For the text-containing cell, return its midpoint in [X, Y] coordinate format. 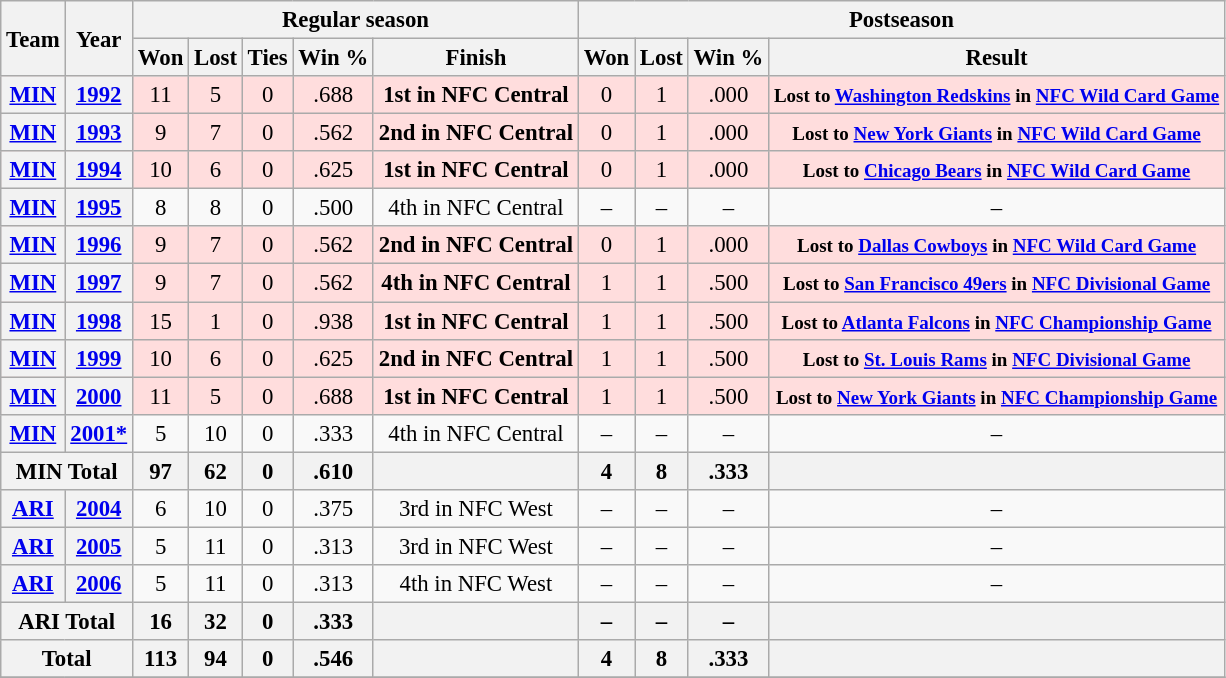
4th in NFC West [476, 584]
Postseason [901, 20]
1998 [99, 321]
Ties [268, 58]
Lost to New York Giants in NFC Wild Card Game [997, 133]
Team [33, 38]
2005 [99, 546]
1994 [99, 170]
15 [160, 321]
Lost to Atlanta Falcons in NFC Championship Game [997, 321]
2004 [99, 509]
Lost to Dallas Cowboys in NFC Wild Card Game [997, 245]
.546 [333, 659]
1995 [99, 208]
94 [216, 659]
16 [160, 621]
.610 [333, 471]
Lost to New York Giants in NFC Championship Game [997, 396]
MIN Total [67, 471]
Lost to Chicago Bears in NFC Wild Card Game [997, 170]
Lost to Washington Redskins in NFC Wild Card Game [997, 95]
Lost to St. Louis Rams in NFC Divisional Game [997, 358]
2000 [99, 396]
62 [216, 471]
32 [216, 621]
1992 [99, 95]
2006 [99, 584]
Year [99, 38]
1996 [99, 245]
1999 [99, 358]
Regular season [355, 20]
1997 [99, 283]
2001* [99, 433]
Finish [476, 58]
Lost to San Francisco 49ers in NFC Divisional Game [997, 283]
Total [67, 659]
Result [997, 58]
ARI Total [67, 621]
1993 [99, 133]
.938 [333, 321]
97 [160, 471]
113 [160, 659]
.375 [333, 509]
